Extract the [x, y] coordinate from the center of the cell holding the provided text.  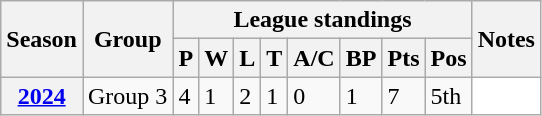
BP [361, 58]
League standings [322, 20]
2024 [42, 96]
Pts [404, 58]
Season [42, 39]
A/C [314, 58]
P [186, 58]
5th [448, 96]
W [216, 58]
L [248, 58]
0 [314, 96]
T [274, 58]
7 [404, 96]
Notes [506, 39]
2 [248, 96]
4 [186, 96]
Group [127, 39]
Group 3 [127, 96]
Pos [448, 58]
